Detect which cell encompasses the target text, then output its (x, y) center coordinate. 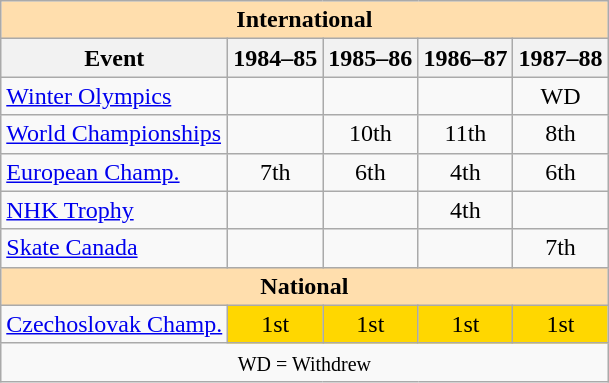
WD = Withdrew (304, 362)
WD (560, 96)
NHK Trophy (114, 210)
International (304, 20)
European Champ. (114, 172)
Skate Canada (114, 248)
Winter Olympics (114, 96)
1985–86 (370, 58)
1986–87 (466, 58)
National (304, 286)
8th (560, 134)
Czechoslovak Champ. (114, 324)
1984–85 (276, 58)
1987–88 (560, 58)
10th (370, 134)
Event (114, 58)
11th (466, 134)
World Championships (114, 134)
